Identify which cell holds the provided text, then report its (X, Y) central coordinate. 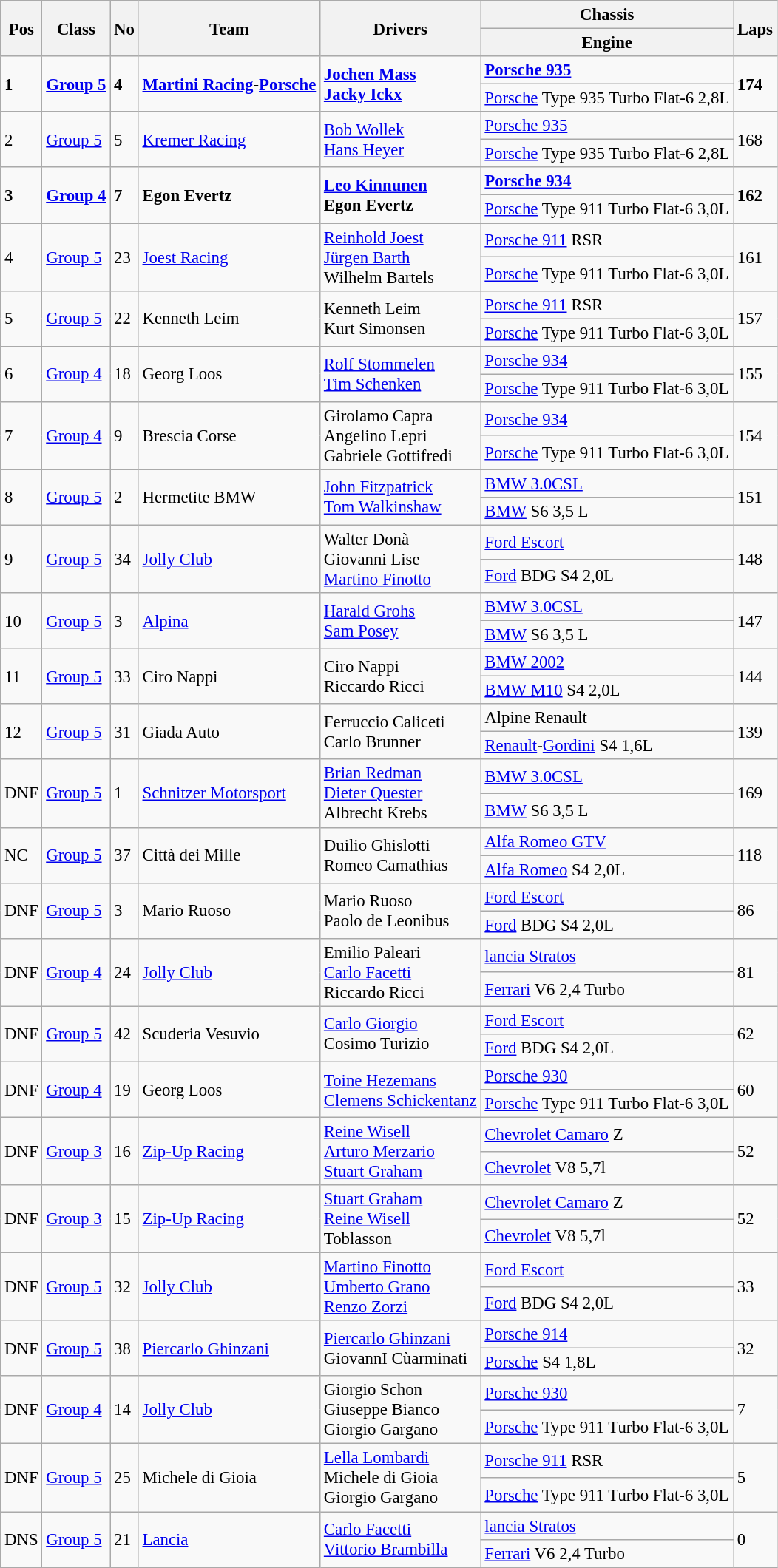
Lella LombardiMichele di GioiaGiorgio Gargano (401, 1478)
Egon Evertz (229, 195)
Lancia (229, 1539)
139 (756, 732)
DNS (21, 1539)
Kenneth LeimKurt Simonsen (401, 318)
Stuart GrahamReine WisellToblasson (401, 1219)
21 (124, 1539)
Mario RuosoPaolo de Leonibus (401, 911)
118 (756, 855)
Girolamo CapraAngelino LepriGabriele Gottifredi (401, 436)
Laps (756, 28)
Rolf StommelenTim Schenken (401, 374)
81 (756, 973)
NC (21, 855)
Piercarlo Ghinzani (229, 1348)
Emilio PaleariCarlo FacettiRiccardo Ricci (401, 973)
Porsche S4 1,8L (606, 1362)
Class (76, 28)
24 (124, 973)
Brian RedmanDieter QuesterAlbrecht Krebs (401, 794)
38 (124, 1348)
86 (756, 911)
0 (756, 1539)
14 (124, 1411)
Porsche 914 (606, 1334)
Città dei Mille (229, 855)
60 (756, 1090)
62 (756, 1034)
Renault-Gordini S4 1,6L (606, 746)
31 (124, 732)
Kenneth Leim (229, 318)
Carlo GiorgioCosimo Turizio (401, 1034)
144 (756, 676)
Pos (21, 28)
Martino FinottoUmberto GranoRenzo Zorzi (401, 1287)
Martini Racing-Porsche (229, 84)
6 (21, 374)
Engine (606, 43)
Piercarlo GhinzaniGiovannI Cùarminati (401, 1348)
10 (21, 621)
34 (124, 559)
Schnitzer Motorsport (229, 794)
Joest Racing (229, 257)
154 (756, 436)
161 (756, 257)
Alpina (229, 621)
Harald GrohsSam Posey (401, 621)
Mario Ruoso (229, 911)
15 (124, 1219)
148 (756, 559)
BMW 2002 (606, 662)
155 (756, 374)
23 (124, 257)
22 (124, 318)
162 (756, 195)
Toine HezemansClemens Schickentanz (401, 1090)
Alfa Romeo S4 2,0L (606, 869)
Kremer Racing (229, 139)
Scuderia Vesuvio (229, 1034)
25 (124, 1478)
Ciro NappiRiccardo Ricci (401, 676)
151 (756, 497)
168 (756, 139)
147 (756, 621)
Team (229, 28)
12 (21, 732)
174 (756, 84)
Brescia Corse (229, 436)
Chassis (606, 15)
John FitzpatrickTom Walkinshaw (401, 497)
BMW M10 S4 2,0L (606, 690)
Bob WollekHans Heyer (401, 139)
Walter DonàGiovanni LiseMartino Finotto (401, 559)
Giada Auto (229, 732)
42 (124, 1034)
37 (124, 855)
Drivers (401, 28)
Ferruccio CalicetiCarlo Brunner (401, 732)
Carlo FacettiVittorio Brambilla (401, 1539)
16 (124, 1152)
8 (21, 497)
169 (756, 794)
Michele di Gioia (229, 1478)
Reinhold JoestJürgen BarthWilhelm Bartels (401, 257)
Alfa Romeo GTV (606, 841)
Giorgio SchonGiuseppe BiancoGiorgio Gargano (401, 1411)
Reine WisellArturo MerzarioStuart Graham (401, 1152)
157 (756, 318)
Ciro Nappi (229, 676)
Alpine Renault (606, 718)
Hermetite BMW (229, 497)
Jochen MassJacky Ickx (401, 84)
Leo KinnunenEgon Evertz (401, 195)
18 (124, 374)
19 (124, 1090)
11 (21, 676)
No (124, 28)
Duilio GhislottiRomeo Camathias (401, 855)
